Pinpoint the cell where the given text exists, returning its (x, y) midpoint coordinate. 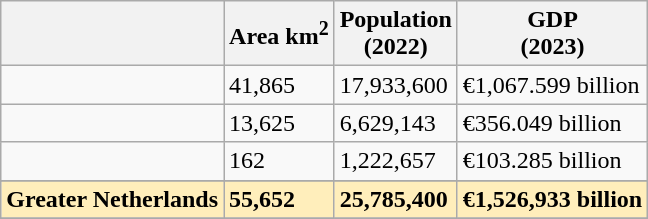
Greater Netherlands (112, 199)
17,933,600 (396, 85)
Area km2 (280, 34)
6,629,143 (396, 123)
€1,526,933 billion (552, 199)
41,865 (280, 85)
25,785,400 (396, 199)
GDP(2023) (552, 34)
55,652 (280, 199)
€1,067.599 billion (552, 85)
€103.285 billion (552, 161)
1,222,657 (396, 161)
162 (280, 161)
Population(2022) (396, 34)
13,625 (280, 123)
€356.049 billion (552, 123)
